Find where the given text appears and provide that cell's center as (X, Y) coordinate. 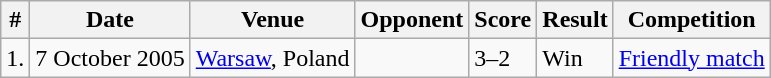
Opponent (412, 20)
3–2 (503, 58)
Friendly match (692, 58)
Warsaw, Poland (272, 58)
7 October 2005 (110, 58)
Competition (692, 20)
Score (503, 20)
# (16, 20)
Venue (272, 20)
Win (575, 58)
Result (575, 20)
1. (16, 58)
Date (110, 20)
